Detect which cell encompasses the target text, then output its [x, y] center coordinate. 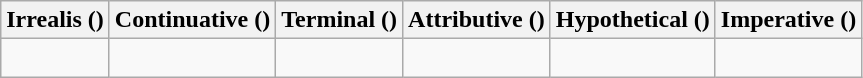
Attributive () [477, 20]
Terminal () [340, 20]
Imperative () [788, 20]
Continuative () [192, 20]
Irrealis () [56, 20]
Hypothetical () [632, 20]
